Return [X, Y] of the center of cell containing provided text 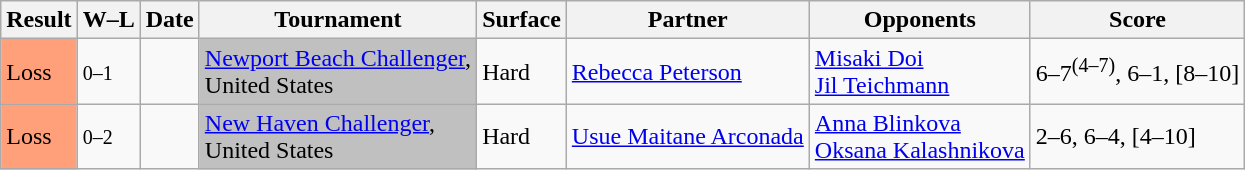
W–L [108, 20]
0–2 [108, 136]
0–1 [108, 72]
Tournament [338, 20]
Rebecca Peterson [688, 72]
Partner [688, 20]
New Haven Challenger,United States [338, 136]
2–6, 6–4, [4–10] [1137, 136]
Usue Maitane Arconada [688, 136]
Misaki Doi Jil Teichmann [920, 72]
Date [170, 20]
Score [1137, 20]
Result [39, 20]
6–7(4–7), 6–1, [8–10] [1137, 72]
Newport Beach Challenger,United States [338, 72]
Anna Blinkova Oksana Kalashnikova [920, 136]
Surface [522, 20]
Opponents [920, 20]
